From the cell containing the given text, extract its center point as [X, Y] coordinate. 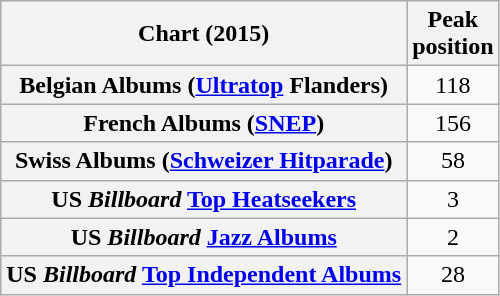
3 [453, 199]
Belgian Albums (Ultratop Flanders) [204, 85]
US Billboard Jazz Albums [204, 237]
156 [453, 123]
Peak position [453, 34]
58 [453, 161]
US Billboard Top Independent Albums [204, 275]
2 [453, 237]
118 [453, 85]
28 [453, 275]
Swiss Albums (Schweizer Hitparade) [204, 161]
French Albums (SNEP) [204, 123]
Chart (2015) [204, 34]
US Billboard Top Heatseekers [204, 199]
